From the cell containing the given text, extract its center point as (X, Y) coordinate. 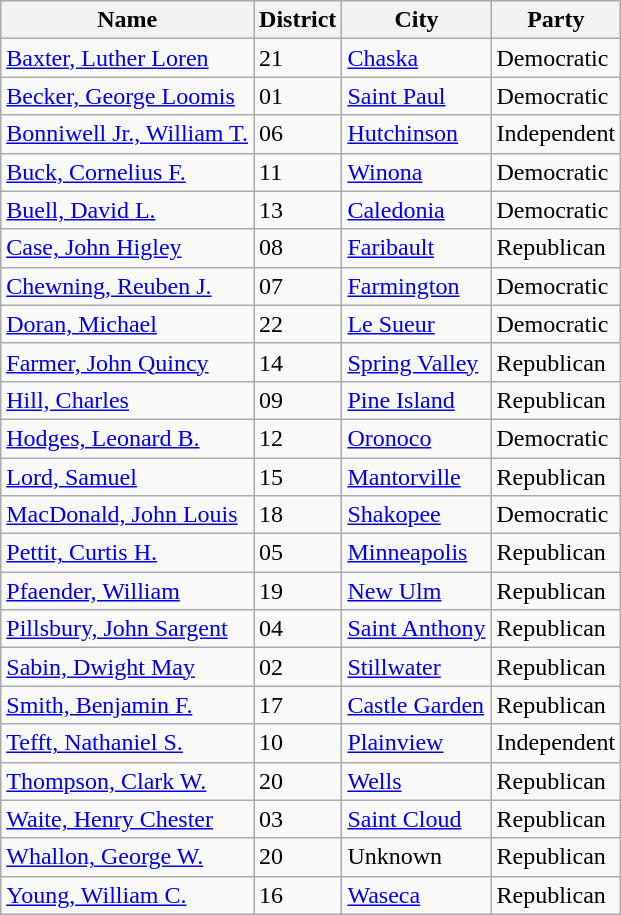
12 (298, 438)
Pfaender, William (128, 591)
18 (298, 515)
01 (298, 96)
13 (298, 210)
Waite, Henry Chester (128, 819)
Winona (416, 172)
14 (298, 362)
Buell, David L. (128, 210)
Farmer, John Quincy (128, 362)
07 (298, 286)
Name (128, 20)
Party (556, 20)
Thompson, Clark W. (128, 781)
Pettit, Curtis H. (128, 553)
19 (298, 591)
District (298, 20)
Stillwater (416, 667)
Saint Anthony (416, 629)
Oronoco (416, 438)
Mantorville (416, 477)
Whallon, George W. (128, 857)
Pillsbury, John Sargent (128, 629)
Chaska (416, 58)
Smith, Benjamin F. (128, 705)
Buck, Cornelius F. (128, 172)
06 (298, 134)
Shakopee (416, 515)
08 (298, 248)
Farmington (416, 286)
10 (298, 743)
Le Sueur (416, 324)
Unknown (416, 857)
Becker, George Loomis (128, 96)
22 (298, 324)
Minneapolis (416, 553)
Waseca (416, 895)
Young, William C. (128, 895)
Hutchinson (416, 134)
Faribault (416, 248)
02 (298, 667)
03 (298, 819)
Castle Garden (416, 705)
Doran, Michael (128, 324)
New Ulm (416, 591)
Lord, Samuel (128, 477)
11 (298, 172)
Hodges, Leonard B. (128, 438)
Chewning, Reuben J. (128, 286)
16 (298, 895)
Wells (416, 781)
04 (298, 629)
Pine Island (416, 400)
Sabin, Dwight May (128, 667)
Caledonia (416, 210)
City (416, 20)
Baxter, Luther Loren (128, 58)
Saint Cloud (416, 819)
Case, John Higley (128, 248)
09 (298, 400)
Plainview (416, 743)
21 (298, 58)
05 (298, 553)
Saint Paul (416, 96)
Spring Valley (416, 362)
17 (298, 705)
MacDonald, John Louis (128, 515)
Tefft, Nathaniel S. (128, 743)
Hill, Charles (128, 400)
15 (298, 477)
Bonniwell Jr., William T. (128, 134)
